Extract the (X, Y) coordinate from the center of the cell holding the provided text.  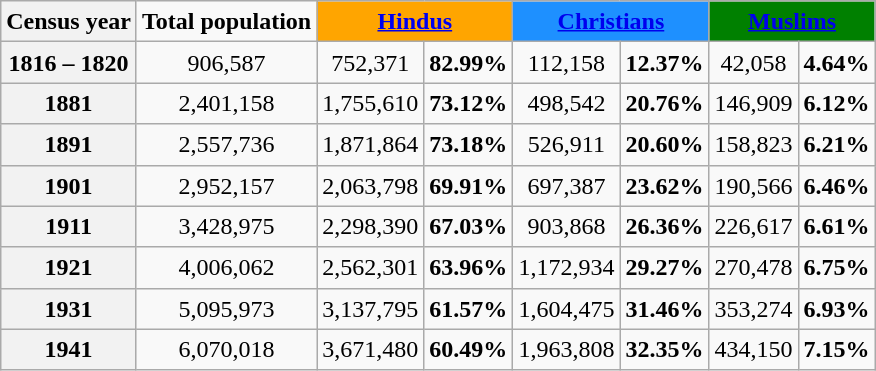
42,058 (754, 62)
69.91% (468, 186)
1911 (69, 226)
29.27% (664, 268)
6.93% (836, 308)
1816 – 1820 (69, 62)
270,478 (754, 268)
906,587 (226, 62)
4.64% (836, 62)
Census year (69, 22)
6.12% (836, 104)
146,909 (754, 104)
190,566 (754, 186)
697,387 (566, 186)
1941 (69, 350)
1901 (69, 186)
903,868 (566, 226)
61.57% (468, 308)
Christians (611, 22)
1,172,934 (566, 268)
Total population (226, 22)
1,963,808 (566, 350)
73.12% (468, 104)
1891 (69, 144)
12.37% (664, 62)
6.75% (836, 268)
752,371 (370, 62)
7.15% (836, 350)
63.96% (468, 268)
1921 (69, 268)
434,150 (754, 350)
6.61% (836, 226)
5,095,973 (226, 308)
23.62% (664, 186)
2,952,157 (226, 186)
2,298,390 (370, 226)
1,871,864 (370, 144)
60.49% (468, 350)
Muslims (792, 22)
6,070,018 (226, 350)
32.35% (664, 350)
26.36% (664, 226)
20.60% (664, 144)
6.46% (836, 186)
73.18% (468, 144)
2,063,798 (370, 186)
526,911 (566, 144)
31.46% (664, 308)
2,557,736 (226, 144)
67.03% (468, 226)
1,604,475 (566, 308)
20.76% (664, 104)
2,562,301 (370, 268)
6.21% (836, 144)
3,428,975 (226, 226)
226,617 (754, 226)
498,542 (566, 104)
1881 (69, 104)
353,274 (754, 308)
3,137,795 (370, 308)
2,401,158 (226, 104)
3,671,480 (370, 350)
1,755,610 (370, 104)
158,823 (754, 144)
82.99% (468, 62)
4,006,062 (226, 268)
1931 (69, 308)
112,158 (566, 62)
Hindus (415, 22)
